For the text-containing cell, return its midpoint in (x, y) coordinate format. 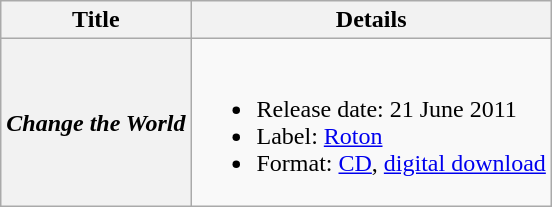
Release date: 21 June 2011Label: RotonFormat: CD, digital download (371, 122)
Change the World (96, 122)
Details (371, 20)
Title (96, 20)
